Scan for the cell matching the given text and deliver its [X, Y] coordinate at center. 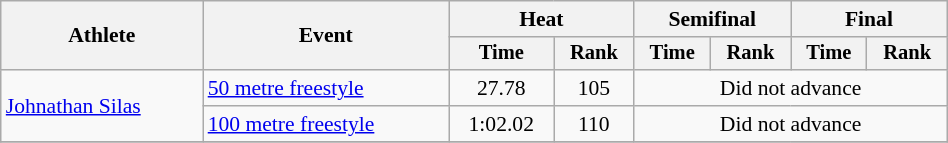
1:02.02 [502, 124]
50 metre freestyle [326, 88]
Event [326, 36]
27.78 [502, 88]
100 metre freestyle [326, 124]
Athlete [102, 36]
Semifinal [712, 19]
110 [594, 124]
Heat [542, 19]
105 [594, 88]
Final [870, 19]
Johnathan Silas [102, 106]
